Locate the cell with the specified text and output its (X, Y) center coordinate. 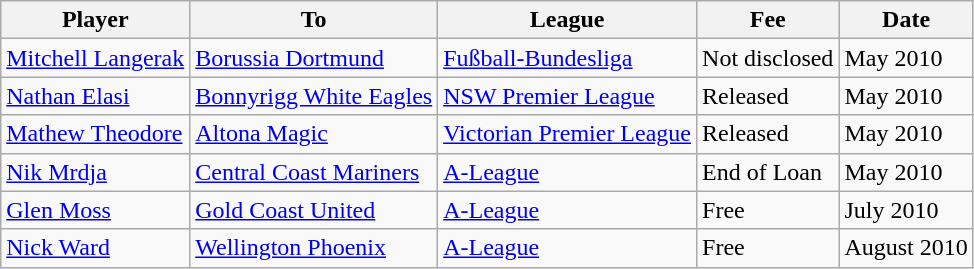
Central Coast Mariners (314, 172)
Nathan Elasi (96, 96)
Player (96, 20)
Altona Magic (314, 134)
Nik Mrdja (96, 172)
Mathew Theodore (96, 134)
Gold Coast United (314, 210)
Glen Moss (96, 210)
Nick Ward (96, 248)
Bonnyrigg White Eagles (314, 96)
Mitchell Langerak (96, 58)
Wellington Phoenix (314, 248)
August 2010 (906, 248)
To (314, 20)
Date (906, 20)
Borussia Dortmund (314, 58)
League (568, 20)
Fußball-Bundesliga (568, 58)
Not disclosed (768, 58)
Victorian Premier League (568, 134)
NSW Premier League (568, 96)
July 2010 (906, 210)
Fee (768, 20)
End of Loan (768, 172)
